Pinpoint the cell where the given text exists, returning its (x, y) midpoint coordinate. 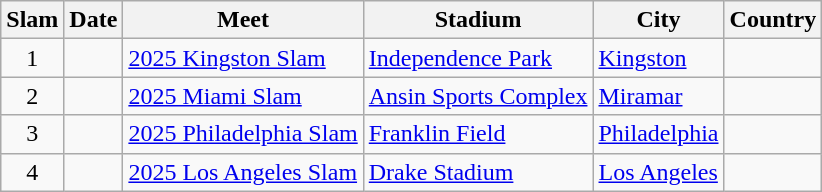
Philadelphia (658, 134)
Drake Stadium (478, 172)
4 (32, 172)
3 (32, 134)
Slam (32, 20)
City (658, 20)
2025 Kingston Slam (243, 58)
Independence Park (478, 58)
1 (32, 58)
Los Angeles (658, 172)
Franklin Field (478, 134)
Meet (243, 20)
2025 Philadelphia Slam (243, 134)
2 (32, 96)
Date (94, 20)
Kingston (658, 58)
Country (773, 20)
Miramar (658, 96)
Stadium (478, 20)
Ansin Sports Complex (478, 96)
2025 Los Angeles Slam (243, 172)
2025 Miami Slam (243, 96)
